Pinpoint the cell where the given text exists, returning its (X, Y) midpoint coordinate. 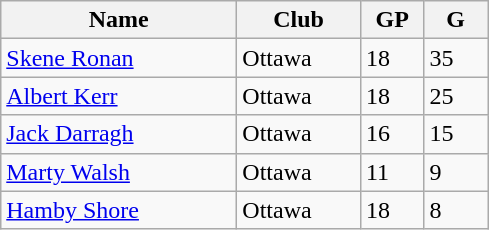
25 (456, 96)
9 (456, 172)
Jack Darragh (119, 134)
Skene Ronan (119, 58)
Marty Walsh (119, 172)
35 (456, 58)
15 (456, 134)
Albert Kerr (119, 96)
Hamby Shore (119, 210)
G (456, 20)
16 (392, 134)
8 (456, 210)
Club (299, 20)
11 (392, 172)
GP (392, 20)
Name (119, 20)
